Provide the [x, y] coordinate of the cell's center where the given text is located.  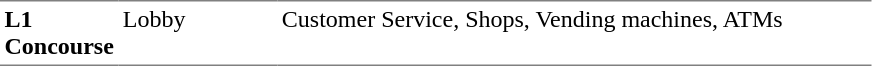
L1Concourse [59, 33]
Customer Service, Shops, Vending machines, ATMs [574, 33]
Lobby [198, 33]
